Output the (X, Y) coordinate of the center of the cell containing the given text.  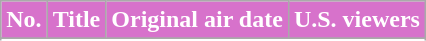
U.S. viewers (356, 20)
No. (24, 20)
Original air date (198, 20)
Title (76, 20)
